Provide the (X, Y) coordinate of the cell's center where the given text is located.  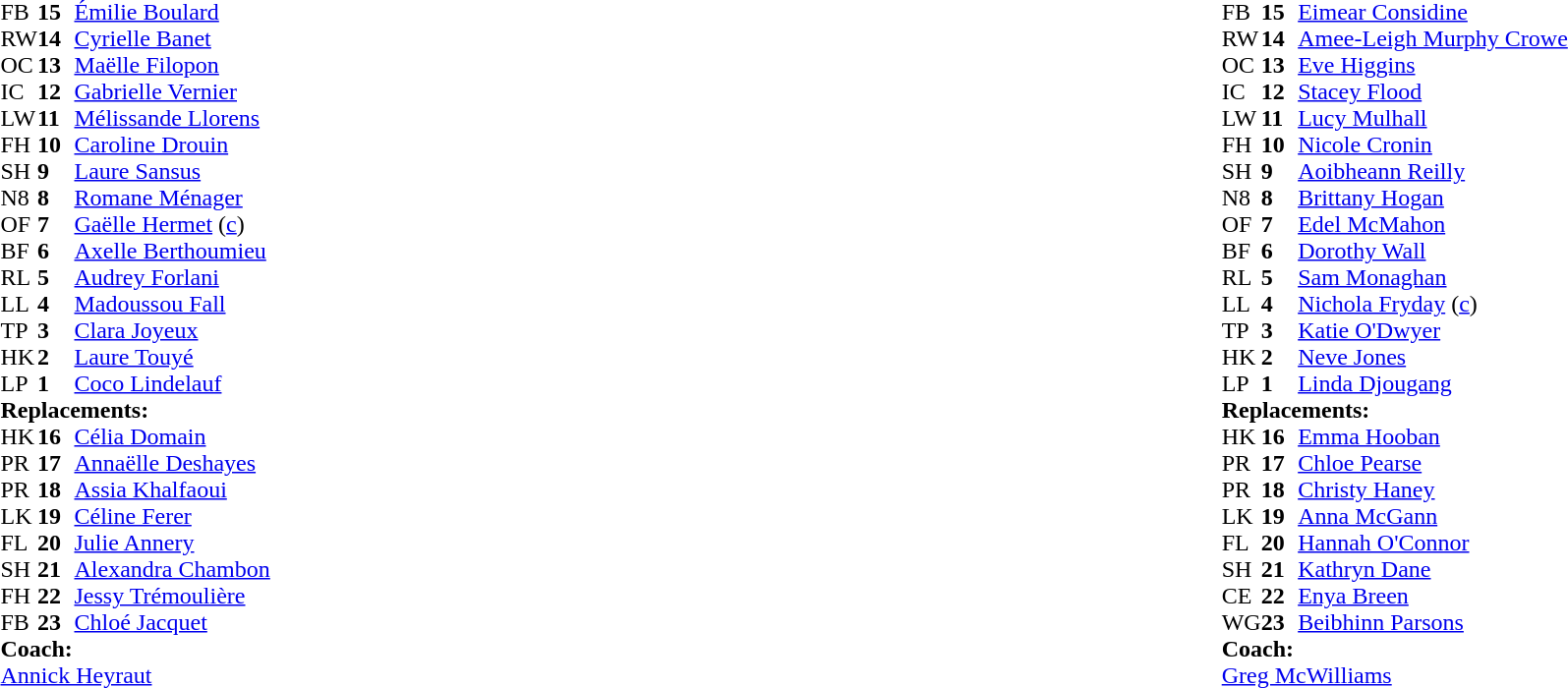
Mélissande Llorens (173, 118)
Nicole Cronin (1433, 145)
Clara Joyeux (173, 330)
Assia Khalfaoui (173, 489)
Neve Jones (1433, 358)
Madoussou Fall (173, 305)
Julie Annery (173, 543)
Eve Higgins (1433, 65)
Jessy Trémoulière (173, 596)
Romane Ménager (173, 199)
Caroline Drouin (173, 145)
Aoibheann Reilly (1433, 171)
Cyrielle Banet (173, 39)
Brittany Hogan (1433, 199)
Edel McMahon (1433, 224)
Anna McGann (1433, 517)
Sam Monaghan (1433, 277)
FB (19, 623)
Gaëlle Hermet (c) (173, 224)
Christy Haney (1433, 489)
Dorothy Wall (1433, 252)
Katie O'Dwyer (1433, 330)
Chloé Jacquet (173, 623)
Emma Hooban (1433, 436)
Amee-Leigh Murphy Crowe (1433, 39)
Annaëlle Deshayes (173, 464)
Laure Touyé (173, 358)
CE (1242, 596)
Maëlle Filopon (173, 65)
Gabrielle Vernier (173, 92)
Enya Breen (1433, 596)
Stacey Flood (1433, 92)
Beibhinn Parsons (1433, 623)
Hannah O'Connor (1433, 543)
Kathryn Dane (1433, 570)
Célia Domain (173, 436)
Axelle Berthoumieu (173, 252)
Lucy Mulhall (1433, 118)
Coco Lindelauf (173, 383)
Laure Sansus (173, 171)
Chloe Pearse (1433, 464)
Alexandra Chambon (173, 570)
Audrey Forlani (173, 277)
Nichola Fryday (c) (1433, 305)
Linda Djougang (1433, 383)
Céline Ferer (173, 517)
WG (1242, 623)
